Locate the cell with the specified text and output its [x, y] center coordinate. 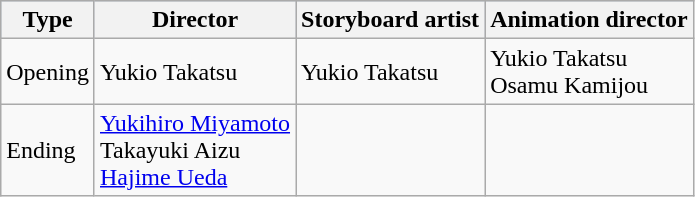
Director [194, 20]
Storyboard artist [390, 20]
Yukihiro MiyamotoTakayuki AizuHajime Ueda [194, 150]
Yukio TakatsuOsamu Kamijou [590, 72]
Type [48, 20]
Animation director [590, 20]
Opening [48, 72]
Ending [48, 150]
